Provide the [X, Y] coordinate of the cell's center where the given text is located.  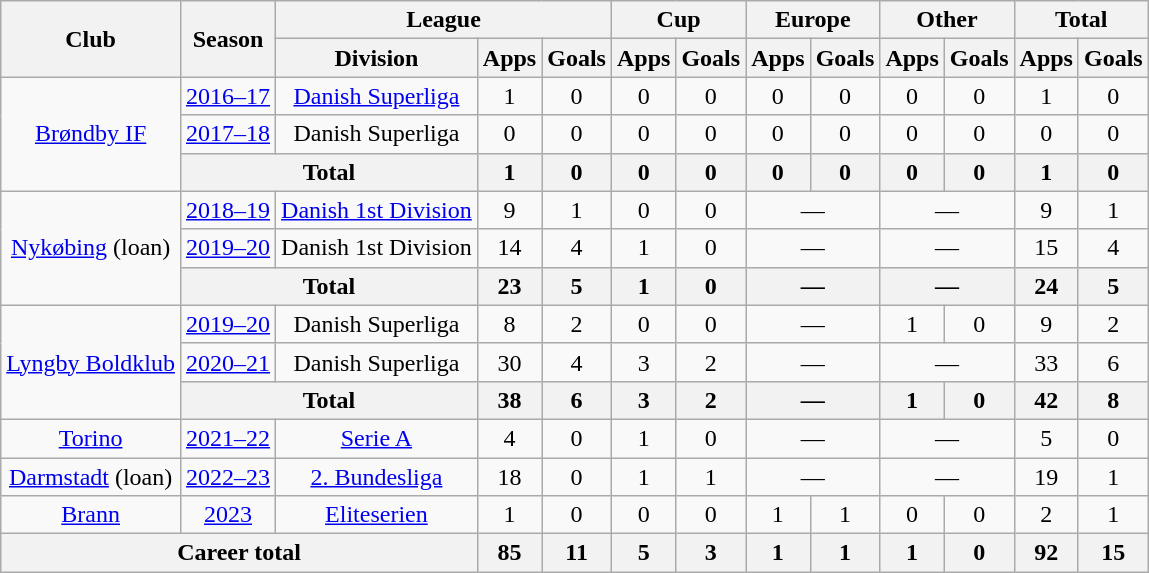
Eliteserien [377, 515]
11 [577, 553]
33 [1046, 362]
2018–19 [228, 210]
Torino [91, 438]
2. Bundesliga [377, 477]
42 [1046, 400]
Lyngby Boldklub [91, 362]
2021–22 [228, 438]
2022–23 [228, 477]
2023 [228, 515]
Serie A [377, 438]
Darmstadt (loan) [91, 477]
30 [509, 362]
14 [509, 248]
2020–21 [228, 362]
38 [509, 400]
19 [1046, 477]
92 [1046, 553]
85 [509, 553]
Nykøbing (loan) [91, 248]
Other [947, 20]
Club [91, 39]
Cup [678, 20]
Career total [240, 553]
Season [228, 39]
Brøndby IF [91, 134]
2016–17 [228, 96]
23 [509, 286]
Europe [813, 20]
Division [377, 58]
Brann [91, 515]
League [444, 20]
18 [509, 477]
24 [1046, 286]
2017–18 [228, 134]
